For the text-containing cell, return its midpoint in [X, Y] coordinate format. 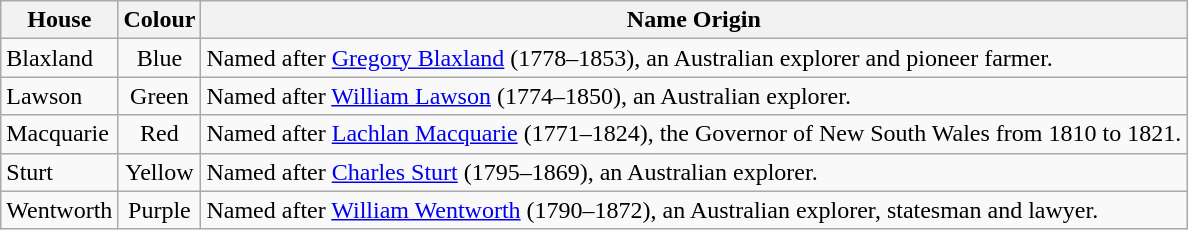
Sturt [60, 172]
Colour [160, 20]
Macquarie [60, 134]
Lawson [60, 96]
Named after William Wentworth (1790–1872), an Australian explorer, statesman and lawyer. [694, 210]
Name Origin [694, 20]
Blue [160, 58]
Red [160, 134]
Named after Gregory Blaxland (1778–1853), an Australian explorer and pioneer farmer. [694, 58]
Wentworth [60, 210]
Named after Lachlan Macquarie (1771–1824), the Governor of New South Wales from 1810 to 1821. [694, 134]
House [60, 20]
Named after William Lawson (1774–1850), an Australian explorer. [694, 96]
Yellow [160, 172]
Blaxland [60, 58]
Purple [160, 210]
Named after Charles Sturt (1795–1869), an Australian explorer. [694, 172]
Green [160, 96]
